Find where the given text appears and provide that cell's center as [X, Y] coordinate. 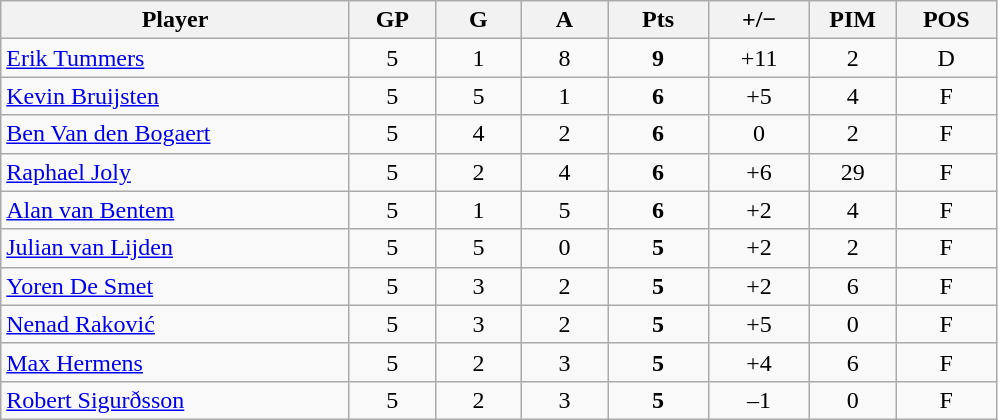
Max Hermens [176, 362]
Raphael Joly [176, 172]
Erik Tummers [176, 58]
Player [176, 20]
8 [564, 58]
Nenad Raković [176, 324]
+/− [760, 20]
A [564, 20]
Yoren De Smet [176, 286]
Robert Sigurðsson [176, 400]
+11 [760, 58]
Pts [658, 20]
+6 [760, 172]
Kevin Bruijsten [176, 96]
PIM [853, 20]
–1 [760, 400]
+4 [760, 362]
Alan van Bentem [176, 210]
G [478, 20]
9 [658, 58]
Ben Van den Bogaert [176, 134]
POS [946, 20]
D [946, 58]
29 [853, 172]
GP [392, 20]
Julian van Lijden [176, 248]
